From the cell containing the given text, extract its center point as (x, y) coordinate. 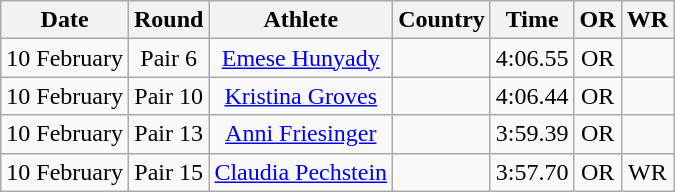
Emese Hunyady (301, 58)
Pair 6 (168, 58)
Athlete (301, 20)
Claudia Pechstein (301, 172)
Pair 13 (168, 134)
Time (532, 20)
Pair 15 (168, 172)
Date (65, 20)
Round (168, 20)
3:59.39 (532, 134)
Pair 10 (168, 96)
Country (442, 20)
Anni Friesinger (301, 134)
Kristina Groves (301, 96)
4:06.44 (532, 96)
3:57.70 (532, 172)
4:06.55 (532, 58)
